Capture the cell that displays the provided text and extract its [x, y] central coordinate. 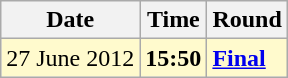
15:50 [174, 58]
Round [247, 20]
Final [247, 58]
27 June 2012 [70, 58]
Date [70, 20]
Time [174, 20]
